Determine the (X, Y) coordinate at the center of the cell enclosing the given text.  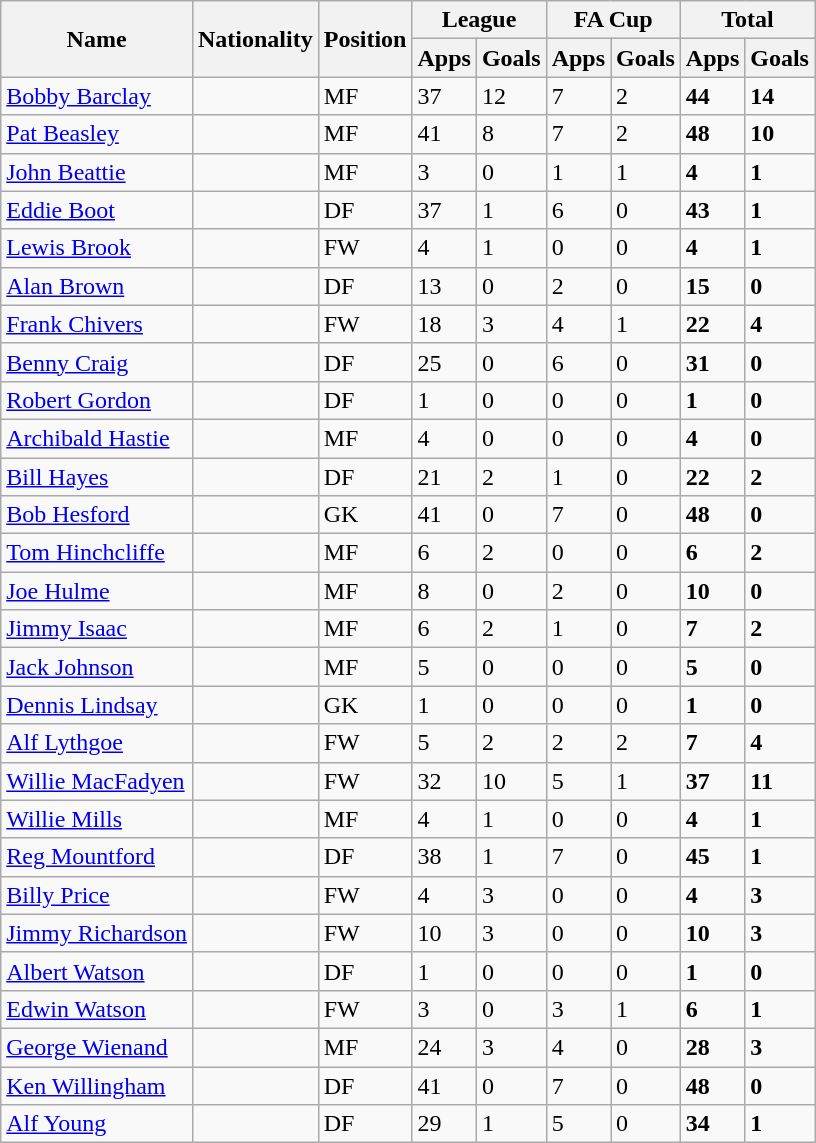
League (479, 20)
Alf Young (97, 1124)
24 (444, 1047)
Robert Gordon (97, 400)
Bob Hesford (97, 515)
29 (444, 1124)
31 (712, 362)
Willie Mills (97, 819)
Benny Craig (97, 362)
FA Cup (613, 20)
Position (365, 39)
George Wienand (97, 1047)
12 (511, 96)
11 (780, 781)
John Beattie (97, 172)
44 (712, 96)
Archibald Hastie (97, 438)
Alan Brown (97, 286)
Bill Hayes (97, 477)
Dennis Lindsay (97, 705)
Edwin Watson (97, 1009)
Alf Lythgoe (97, 743)
34 (712, 1124)
14 (780, 96)
Jack Johnson (97, 667)
Ken Willingham (97, 1085)
Joe Hulme (97, 591)
Lewis Brook (97, 248)
25 (444, 362)
Total (747, 20)
Name (97, 39)
45 (712, 857)
43 (712, 210)
Jimmy Isaac (97, 629)
Tom Hinchcliffe (97, 553)
Nationality (255, 39)
Billy Price (97, 895)
18 (444, 324)
Albert Watson (97, 971)
32 (444, 781)
13 (444, 286)
Frank Chivers (97, 324)
15 (712, 286)
Reg Mountford (97, 857)
Eddie Boot (97, 210)
Bobby Barclay (97, 96)
21 (444, 477)
38 (444, 857)
Pat Beasley (97, 134)
Willie MacFadyen (97, 781)
Jimmy Richardson (97, 933)
28 (712, 1047)
